Provide the (x, y) coordinate of the cell's center where the given text is located.  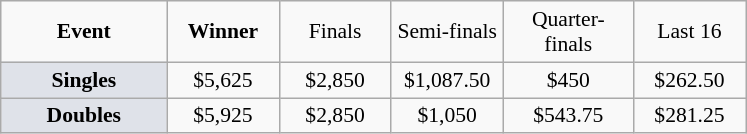
Last 16 (689, 32)
Event (84, 32)
$5,925 (223, 116)
$281.25 (689, 116)
Semi-finals (447, 32)
$1,050 (447, 116)
$5,625 (223, 80)
$1,087.50 (447, 80)
$262.50 (689, 80)
$543.75 (568, 116)
Quarter-finals (568, 32)
Doubles (84, 116)
Finals (335, 32)
Singles (84, 80)
Winner (223, 32)
$450 (568, 80)
